Locate the cell with the specified text and output its [x, y] center coordinate. 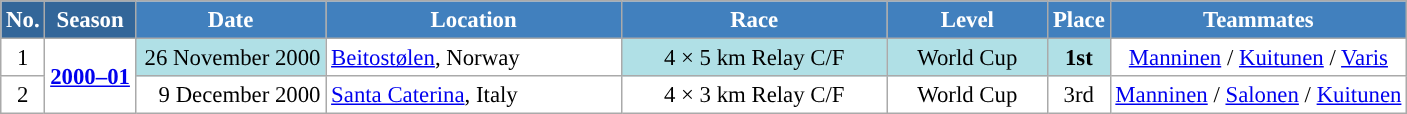
Location [474, 20]
2 [23, 95]
Manninen / Kuitunen / Varis [1258, 58]
4 × 5 km Relay C/F [754, 58]
3rd [1079, 95]
1 [23, 58]
No. [23, 20]
2000–01 [90, 76]
Season [90, 20]
Teammates [1258, 20]
Santa Caterina, Italy [474, 95]
Beitostølen, Norway [474, 58]
Race [754, 20]
Place [1079, 20]
Date [230, 20]
9 December 2000 [230, 95]
1st [1079, 58]
26 November 2000 [230, 58]
Level [968, 20]
Manninen / Salonen / Kuitunen [1258, 95]
4 × 3 km Relay C/F [754, 95]
